Pinpoint the cell where the given text exists, returning its [X, Y] midpoint coordinate. 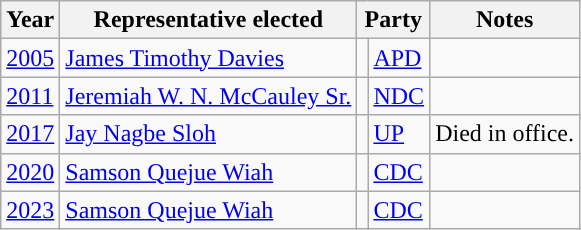
Jeremiah W. N. McCauley Sr. [208, 96]
Notes [505, 20]
2020 [30, 172]
James Timothy Davies [208, 58]
Representative elected [208, 20]
Jay Nagbe Sloh [208, 134]
Party [394, 20]
2023 [30, 210]
2011 [30, 96]
2005 [30, 58]
APD [399, 58]
Year [30, 20]
UP [399, 134]
NDC [399, 96]
Died in office. [505, 134]
2017 [30, 134]
